Identify which cell holds the provided text, then report its (x, y) central coordinate. 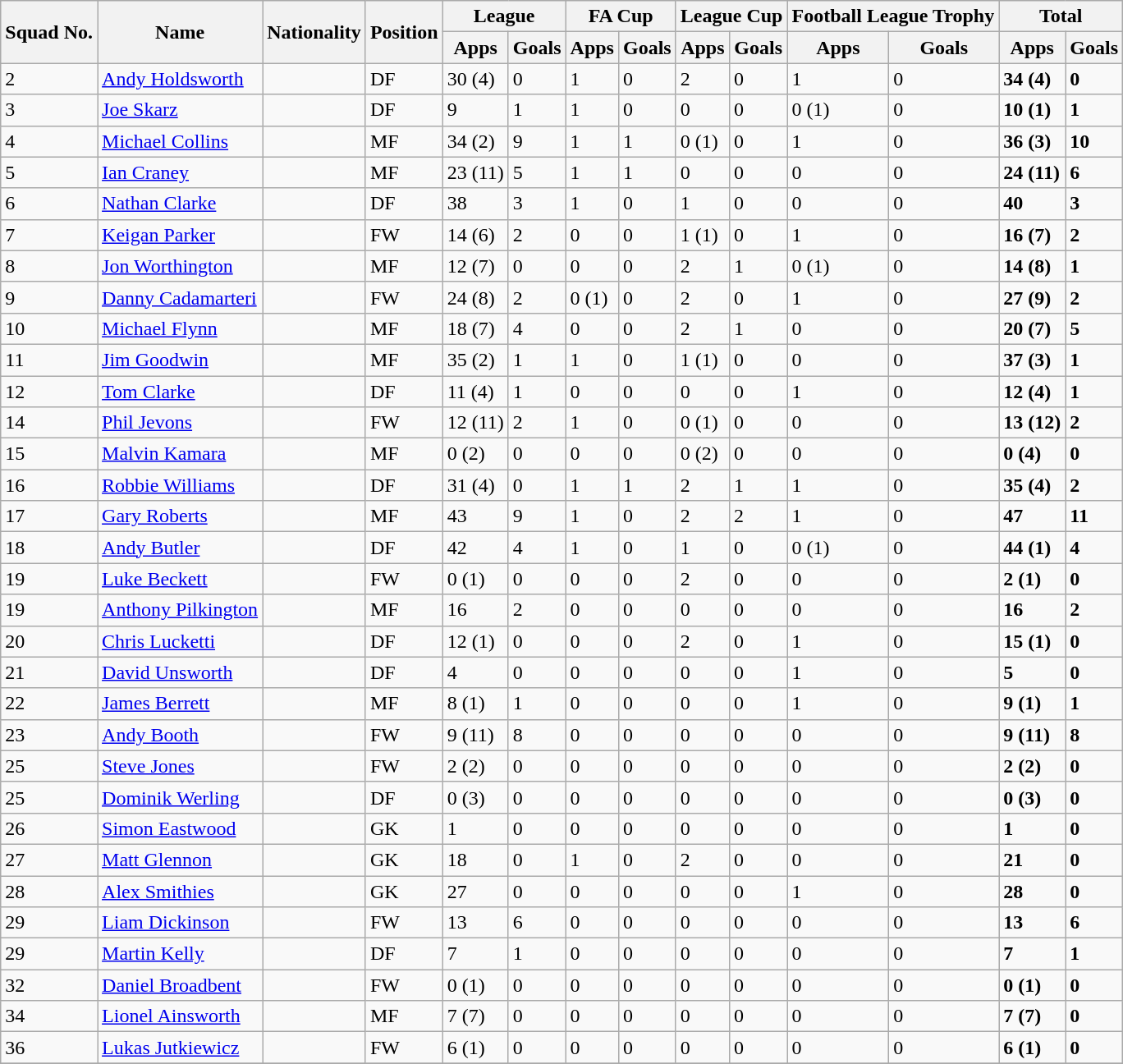
34 (4) (1033, 79)
Phil Jevons (181, 423)
Position (404, 32)
15 (49, 454)
31 (4) (475, 485)
FA Cup (621, 16)
Andy Butler (181, 548)
Malvin Kamara (181, 454)
23 (11) (475, 172)
15 (1) (1033, 641)
Keigan Parker (181, 235)
League Cup (731, 16)
34 (49, 1016)
20 (49, 641)
Michael Collins (181, 141)
Ian Craney (181, 172)
43 (475, 516)
2 (1) (1033, 579)
10 (1) (1033, 110)
24 (8) (475, 297)
Martin Kelly (181, 954)
47 (1033, 516)
David Unsworth (181, 672)
Daniel Broadbent (181, 985)
Alex Smithies (181, 891)
11 (4) (475, 392)
36 (3) (1033, 141)
Nathan Clarke (181, 204)
12 (49, 392)
Lukas Jutkiewicz (181, 1048)
22 (49, 704)
12 (11) (475, 423)
Anthony Pilkington (181, 610)
Danny Cadamarteri (181, 297)
James Berrett (181, 704)
Joe Skarz (181, 110)
Total (1061, 16)
44 (1) (1033, 548)
16 (7) (1033, 235)
38 (475, 204)
0 (4) (1033, 454)
9 (1) (1033, 704)
23 (49, 735)
Tom Clarke (181, 392)
Gary Roberts (181, 516)
42 (475, 548)
12 (1) (475, 641)
40 (1033, 204)
Andy Booth (181, 735)
Matt Glennon (181, 860)
Michael Flynn (181, 328)
Chris Lucketti (181, 641)
Andy Holdsworth (181, 79)
Robbie Williams (181, 485)
Simon Eastwood (181, 828)
24 (11) (1033, 172)
13 (12) (1033, 423)
Lionel Ainsworth (181, 1016)
35 (4) (1033, 485)
Steve Jones (181, 766)
Liam Dickinson (181, 923)
Luke Beckett (181, 579)
Dominik Werling (181, 797)
14 (49, 423)
30 (4) (475, 79)
14 (6) (475, 235)
12 (4) (1033, 392)
8 (1) (475, 704)
Nationality (314, 32)
18 (7) (475, 328)
37 (3) (1033, 360)
32 (49, 985)
Name (181, 32)
34 (2) (475, 141)
36 (49, 1048)
17 (49, 516)
Jim Goodwin (181, 360)
Squad No. (49, 32)
14 (8) (1033, 266)
Jon Worthington (181, 266)
League (504, 16)
Football League Trophy (893, 16)
26 (49, 828)
12 (7) (475, 266)
20 (7) (1033, 328)
35 (2) (475, 360)
27 (9) (1033, 297)
